Return [x, y] of the center of cell containing provided text 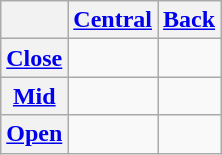
Open [34, 134]
Back [190, 20]
Central [113, 20]
Close [34, 58]
Mid [34, 96]
